For the text-containing cell, return its midpoint in [X, Y] coordinate format. 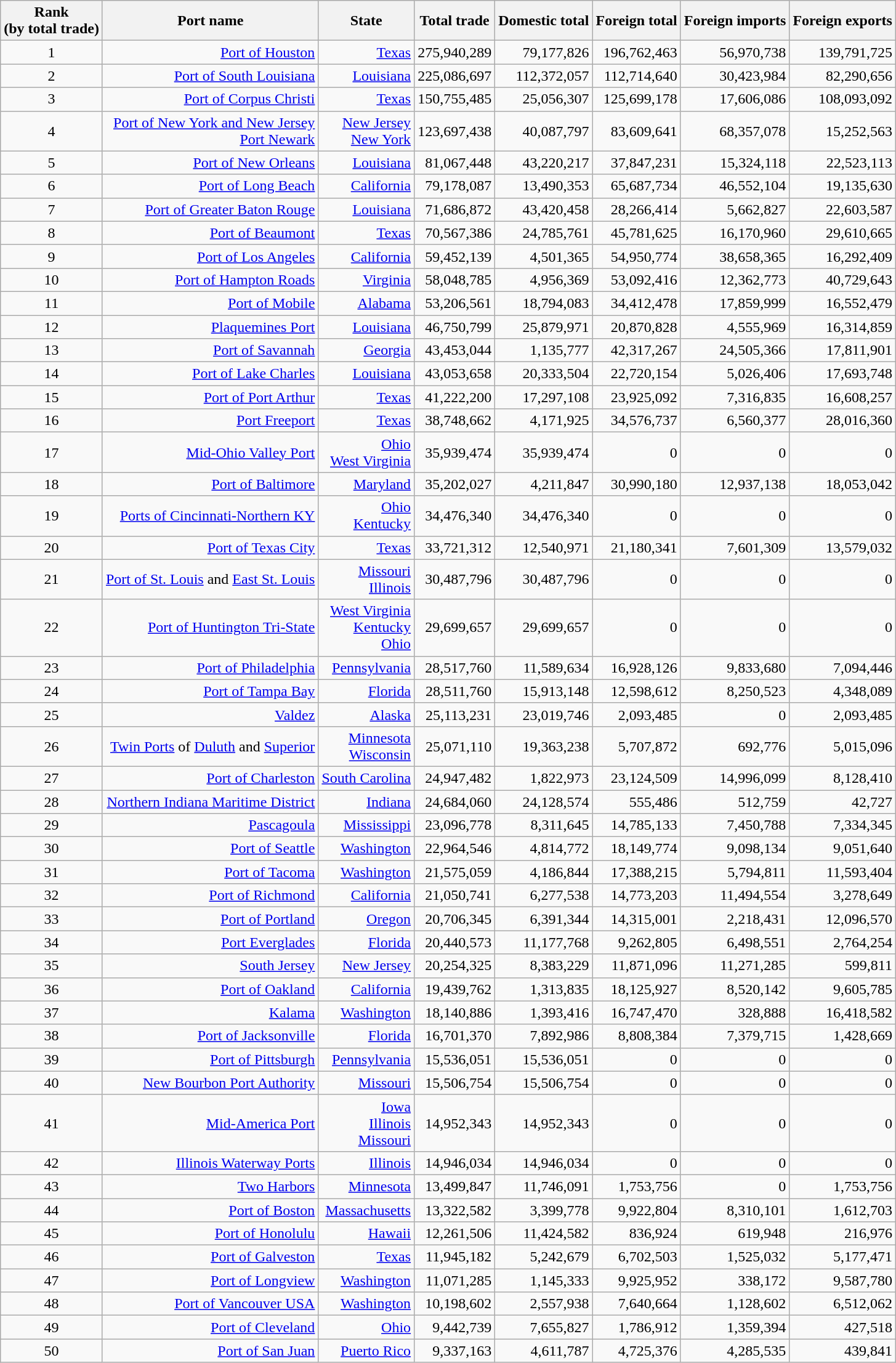
20,254,325 [454, 966]
13,499,847 [454, 1186]
Port of Los Angeles [210, 256]
12 [52, 327]
17,297,108 [544, 397]
83,609,641 [637, 131]
31 [52, 872]
18,053,042 [842, 484]
7 [52, 209]
54,950,774 [637, 256]
4,611,787 [544, 1351]
6,277,538 [544, 896]
7,655,827 [544, 1327]
225,086,697 [454, 76]
40,729,643 [842, 280]
16,314,859 [842, 327]
Port of Texas City [210, 548]
7,450,788 [735, 825]
6,391,344 [544, 919]
12,937,138 [735, 484]
38 [52, 1036]
14,315,001 [637, 919]
11,271,285 [735, 966]
33 [52, 919]
Total trade [454, 21]
28,016,360 [842, 421]
Alaska [366, 714]
12,096,570 [842, 919]
35 [52, 966]
20,870,828 [637, 327]
216,976 [842, 1234]
5,242,679 [544, 1257]
24,128,574 [544, 801]
49 [52, 1327]
599,811 [842, 966]
48 [52, 1304]
43,053,658 [454, 374]
16,747,470 [637, 1013]
Plaquemines Port [210, 327]
9,833,680 [735, 668]
25,071,110 [454, 746]
108,093,092 [842, 99]
555,486 [637, 801]
28,517,760 [454, 668]
Illinois Waterway Ports [210, 1163]
16,292,409 [842, 256]
16,928,126 [637, 668]
68,357,078 [735, 131]
23 [52, 668]
Port of Longview [210, 1280]
28,511,760 [454, 691]
112,714,640 [637, 76]
24,947,482 [454, 778]
38,748,662 [454, 421]
17,693,748 [842, 374]
22,720,154 [637, 374]
Twin Ports of Duluth and Superior [210, 746]
Port of Lake Charles [210, 374]
16 [52, 421]
1,145,333 [544, 1280]
Illinois [366, 1163]
24,684,060 [454, 801]
11,589,634 [544, 668]
32 [52, 896]
21,575,059 [454, 872]
21 [52, 579]
59,452,139 [454, 256]
11,945,182 [454, 1257]
4,725,376 [637, 1351]
4,348,089 [842, 691]
Oregon [366, 919]
Two Harbors [210, 1186]
18,125,927 [637, 989]
71,686,872 [454, 209]
1,525,032 [735, 1257]
Port of Port Arthur [210, 397]
12,261,506 [454, 1234]
Pascagoula [210, 825]
Mississippi [366, 825]
3,278,649 [842, 896]
Port of Beaumont [210, 233]
20,440,573 [454, 942]
Port of Cleveland [210, 1327]
14,785,133 [637, 825]
New Jersey [366, 966]
11 [52, 303]
16,608,257 [842, 397]
26 [52, 746]
7,316,835 [735, 397]
123,697,438 [454, 131]
6 [52, 186]
Port of South Louisiana [210, 76]
Port of Richmond [210, 896]
1,359,394 [735, 1327]
34 [52, 942]
MinnesotaWisconsin [366, 746]
38,658,365 [735, 256]
46 [52, 1257]
Port of Boston [210, 1210]
Port of Hampton Roads [210, 280]
28,266,414 [637, 209]
23,096,778 [454, 825]
7,379,715 [735, 1036]
Rank(by total trade) [52, 21]
5,015,096 [842, 746]
4,186,844 [544, 872]
Port of Long Beach [210, 186]
3 [52, 99]
21,050,741 [454, 896]
8,808,384 [637, 1036]
Puerto Rico [366, 1351]
Minnesota [366, 1186]
19,439,762 [454, 989]
9,098,134 [735, 849]
328,888 [735, 1013]
46,750,799 [454, 327]
1,393,416 [544, 1013]
Mid-Ohio Valley Port [210, 452]
Port of Honolulu [210, 1234]
39 [52, 1059]
16,552,479 [842, 303]
53,206,561 [454, 303]
1,135,777 [544, 350]
1 [52, 52]
8,310,101 [735, 1210]
23,925,092 [637, 397]
43,420,458 [544, 209]
836,924 [637, 1234]
9,442,739 [454, 1327]
56,970,738 [735, 52]
1,786,912 [637, 1327]
MissouriIllinois [366, 579]
58,048,785 [454, 280]
IowaIllinoisMissouri [366, 1123]
5,026,406 [735, 374]
6,512,062 [842, 1304]
Northern Indiana Maritime District [210, 801]
13,579,032 [842, 548]
25,056,307 [544, 99]
14 [52, 374]
20 [52, 548]
Port Freeport [210, 421]
40,087,797 [544, 131]
Port of Houston [210, 52]
139,791,725 [842, 52]
53,092,416 [637, 280]
37 [52, 1013]
Port of Galveston [210, 1257]
33,721,312 [454, 548]
70,567,386 [454, 233]
35,202,027 [454, 484]
23,124,509 [637, 778]
Port of New Orleans [210, 163]
Maryland [366, 484]
18,149,774 [637, 849]
Port Everglades [210, 942]
22,603,587 [842, 209]
4,285,535 [735, 1351]
7,334,345 [842, 825]
427,518 [842, 1327]
7,601,309 [735, 548]
25,113,231 [454, 714]
79,177,826 [544, 52]
19,363,238 [544, 746]
5 [52, 163]
30,990,180 [637, 484]
16,418,582 [842, 1013]
Georgia [366, 350]
4 [52, 131]
46,552,104 [735, 186]
10,198,602 [454, 1304]
Port of Baltimore [210, 484]
6,498,551 [735, 942]
Port of Vancouver USA [210, 1304]
17,811,901 [842, 350]
275,940,289 [454, 52]
34,412,478 [637, 303]
11,494,554 [735, 896]
8 [52, 233]
19,135,630 [842, 186]
4,814,772 [544, 849]
11,593,404 [842, 872]
30 [52, 849]
24,505,366 [735, 350]
43,453,044 [454, 350]
150,755,485 [454, 99]
8,128,410 [842, 778]
Port of San Juan [210, 1351]
1,428,669 [842, 1036]
8,383,229 [544, 966]
338,172 [735, 1280]
Indiana [366, 801]
19 [52, 516]
41,222,200 [454, 397]
Massachusetts [366, 1210]
10 [52, 280]
9,605,785 [842, 989]
Mid-America Port [210, 1123]
9 [52, 256]
14,773,203 [637, 896]
50 [52, 1351]
13 [52, 350]
4,501,365 [544, 256]
17,388,215 [637, 872]
5,794,811 [735, 872]
28 [52, 801]
4,171,925 [544, 421]
Alabama [366, 303]
Valdez [210, 714]
41 [52, 1123]
23,019,746 [544, 714]
1,313,835 [544, 989]
16,170,960 [735, 233]
24 [52, 691]
6,702,503 [637, 1257]
Foreign imports [735, 21]
Port of Greater Baton Rouge [210, 209]
13,322,582 [454, 1210]
Port of Savannah [210, 350]
Kalama [210, 1013]
Port of Philadelphia [210, 668]
Port of Seattle [210, 849]
17,606,086 [735, 99]
15,913,148 [544, 691]
8,250,523 [735, 691]
11,071,285 [454, 1280]
2,764,254 [842, 942]
20,706,345 [454, 919]
Missouri [366, 1083]
65,687,734 [637, 186]
5,662,827 [735, 209]
43,220,217 [544, 163]
5,707,872 [637, 746]
5,177,471 [842, 1257]
45 [52, 1234]
43 [52, 1186]
13,490,353 [544, 186]
8,311,645 [544, 825]
22,964,546 [454, 849]
44 [52, 1210]
24,785,761 [544, 233]
New Bourbon Port Authority [210, 1083]
27 [52, 778]
4,555,969 [735, 327]
21,180,341 [637, 548]
1,128,602 [735, 1304]
Port of Corpus Christi [210, 99]
25,879,971 [544, 327]
Port of Charleston [210, 778]
20,333,504 [544, 374]
State [366, 21]
Port of New York and New JerseyPort Newark [210, 131]
4,211,847 [544, 484]
8,520,142 [735, 989]
4,956,369 [544, 280]
9,925,952 [637, 1280]
34,576,737 [637, 421]
25 [52, 714]
196,762,463 [637, 52]
9,587,780 [842, 1280]
South Jersey [210, 966]
Foreign total [637, 21]
Domestic total [544, 21]
16,701,370 [454, 1036]
29 [52, 825]
Foreign exports [842, 21]
Ohio Kentucky [366, 516]
6,560,377 [735, 421]
125,699,178 [637, 99]
Port of Portland [210, 919]
New JerseyNew York [366, 131]
9,051,640 [842, 849]
11,746,091 [544, 1186]
17,859,999 [735, 303]
7,892,986 [544, 1036]
40 [52, 1083]
12,540,971 [544, 548]
42,317,267 [637, 350]
Port of Huntington Tri-State [210, 628]
14,996,099 [735, 778]
11,871,096 [637, 966]
30,423,984 [735, 76]
15 [52, 397]
81,067,448 [454, 163]
Port of Pittsburgh [210, 1059]
11,424,582 [544, 1234]
Ports of Cincinnati-Northern KY [210, 516]
Port of Mobile [210, 303]
1,612,703 [842, 1210]
45,781,625 [637, 233]
112,372,057 [544, 76]
82,290,656 [842, 76]
47 [52, 1280]
11,177,768 [544, 942]
15,252,563 [842, 131]
439,841 [842, 1351]
36 [52, 989]
Port of Oakland [210, 989]
Ohio West Virginia [366, 452]
37,847,231 [637, 163]
29,610,665 [842, 233]
9,262,805 [637, 942]
Port of Jacksonville [210, 1036]
692,776 [735, 746]
West VirginiaKentuckyOhio [366, 628]
3,399,778 [544, 1210]
18,794,083 [544, 303]
9,922,804 [637, 1210]
79,178,087 [454, 186]
2,557,938 [544, 1304]
12,598,612 [637, 691]
Hawaii [366, 1234]
512,759 [735, 801]
Port of Tacoma [210, 872]
7,640,664 [637, 1304]
Port name [210, 21]
7,094,446 [842, 668]
15,324,118 [735, 163]
42,727 [842, 801]
1,822,973 [544, 778]
619,948 [735, 1234]
17 [52, 452]
Ohio [366, 1327]
42 [52, 1163]
Port of St. Louis and East St. Louis [210, 579]
Virginia [366, 280]
18 [52, 484]
22 [52, 628]
2,218,431 [735, 919]
2 [52, 76]
12,362,773 [735, 280]
South Carolina [366, 778]
18,140,886 [454, 1013]
Port of Tampa Bay [210, 691]
22,523,113 [842, 163]
9,337,163 [454, 1351]
